Search for the cell housing the specified text and yield its [x, y] center coordinate. 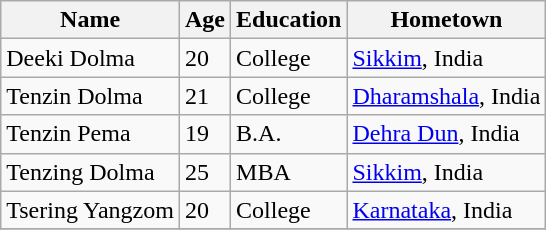
21 [204, 96]
B.A. [289, 134]
Dehra Dun, India [446, 134]
Education [289, 20]
Tenzin Pema [90, 134]
Name [90, 20]
Tsering Yangzom [90, 210]
Karnataka, India [446, 210]
Tenzin Dolma [90, 96]
25 [204, 172]
Dharamshala, India [446, 96]
19 [204, 134]
Age [204, 20]
MBA [289, 172]
Tenzing Dolma [90, 172]
Deeki Dolma [90, 58]
Hometown [446, 20]
